Find where the given text appears and provide that cell's center as [x, y] coordinate. 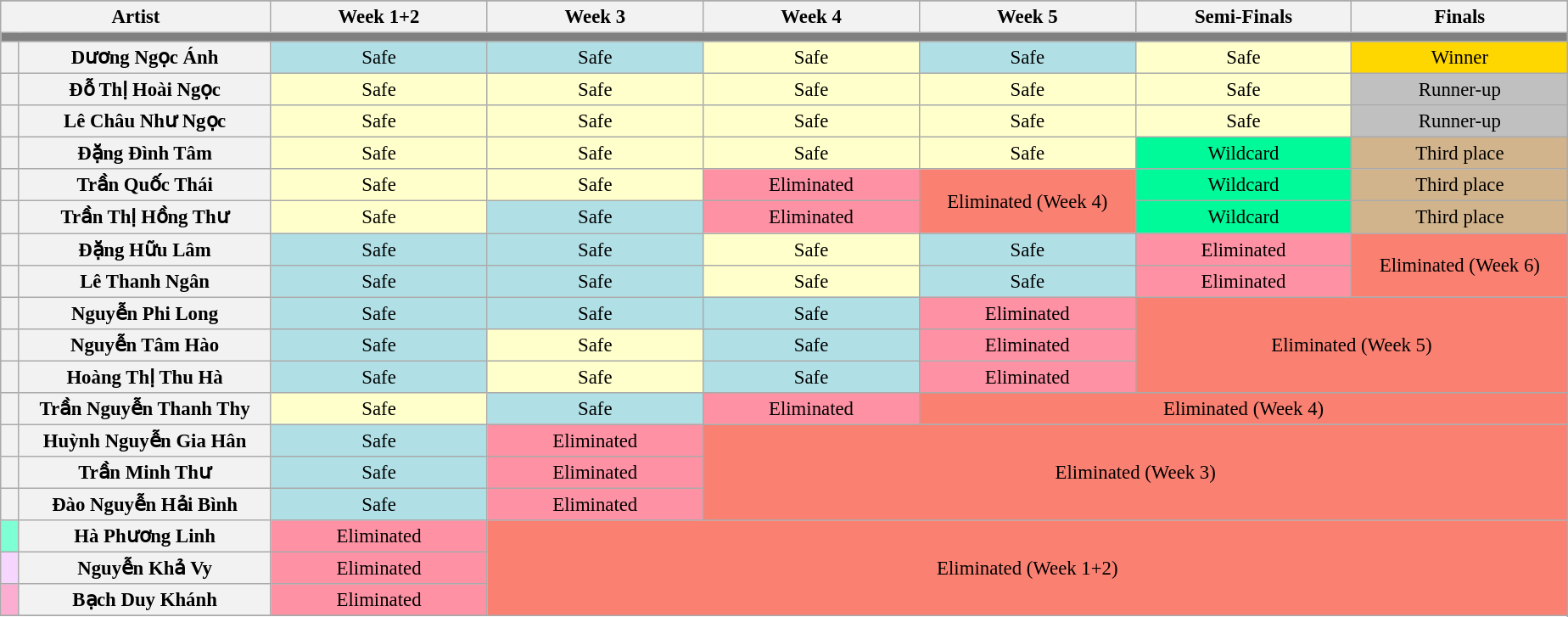
Trần Quốc Thái [144, 186]
Week 1+2 [378, 17]
Nguyễn Khả Vy [144, 569]
Lê Châu Như Ngọc [144, 121]
Dương Ngọc Ánh [144, 58]
Bạch Duy Khánh [144, 600]
Đỗ Thị Hoài Ngọc [144, 90]
Nguyễn Tâm Hào [144, 345]
Week 4 [811, 17]
Week 3 [596, 17]
Trần Thị Hồng Thư [144, 217]
Eliminated (Week 6) [1459, 265]
Eliminated (Week 3) [1135, 472]
Huỳnh Nguyễn Gia Hân [144, 440]
Eliminated (Week 1+2) [1028, 569]
Semi-Finals [1244, 17]
Lê Thanh Ngân [144, 281]
Đặng Hữu Lâm [144, 250]
Week 5 [1027, 17]
Nguyễn Phi Long [144, 313]
Trần Nguyễn Thanh Thy [144, 409]
Artist [136, 17]
Hà Phương Linh [144, 536]
Eliminated (Week 5) [1352, 345]
Winner [1459, 58]
Đặng Đình Tâm [144, 154]
Trần Minh Thư [144, 473]
Hoàng Thị Thu Hà [144, 377]
Finals [1459, 17]
Đào Nguyễn Hải Bình [144, 504]
